Capture the cell that displays the provided text and extract its (X, Y) central coordinate. 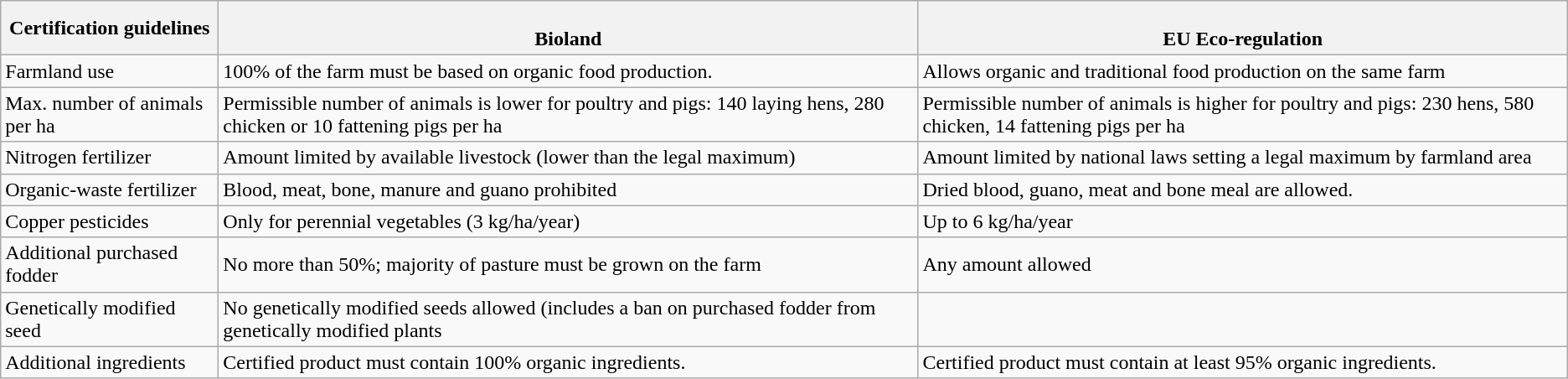
Farmland use (110, 71)
Blood, meat, bone, manure and guano prohibited (568, 189)
Max. number of animals per ha (110, 114)
EU Eco-regulation (1243, 29)
Permissible number of animals is higher for poultry and pigs: 230 hens, 580 chicken, 14 fattening pigs per ha (1243, 114)
Up to 6 kg/ha/year (1243, 221)
Amount limited by available livestock (lower than the legal maximum) (568, 158)
Organic-waste fertilizer (110, 189)
Dried blood, guano, meat and bone meal are allowed. (1243, 189)
Certified product must contain 100% organic ingredients. (568, 362)
Additional ingredients (110, 362)
Genetically modified seed (110, 319)
Certification guidelines (110, 29)
Nitrogen fertilizer (110, 158)
Permissible number of animals is lower for poultry and pigs: 140 laying hens, 280 chicken or 10 fattening pigs per ha (568, 114)
Allows organic and traditional food production on the same farm (1243, 71)
Only for perennial vegetables (3 kg/ha/year) (568, 221)
100% of the farm must be based on organic food production. (568, 71)
Any amount allowed (1243, 265)
Amount limited by national laws setting a legal maximum by farmland area (1243, 158)
Bioland (568, 29)
No genetically modified seeds allowed (includes a ban on purchased fodder from genetically modified plants (568, 319)
Certified product must contain at least 95% organic ingredients. (1243, 362)
No more than 50%; majority of pasture must be grown on the farm (568, 265)
Additional purchased fodder (110, 265)
Copper pesticides (110, 221)
